Return [x, y] of the center of cell containing provided text 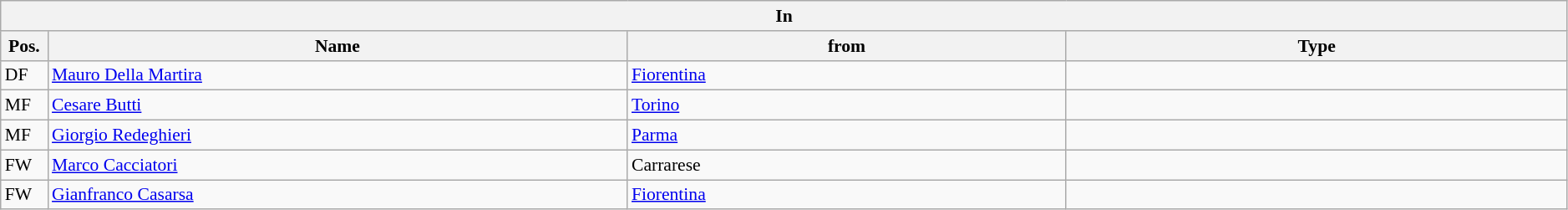
Name [337, 46]
Pos. [24, 46]
Gianfranco Casarsa [337, 195]
Mauro Della Martira [337, 75]
Parma [847, 136]
Torino [847, 105]
from [847, 46]
Giorgio Redeghieri [337, 136]
Carrarese [847, 165]
Marco Cacciatori [337, 165]
In [784, 16]
DF [24, 75]
Type [1317, 46]
Cesare Butti [337, 105]
